Scan for the cell matching the given text and deliver its [x, y] coordinate at center. 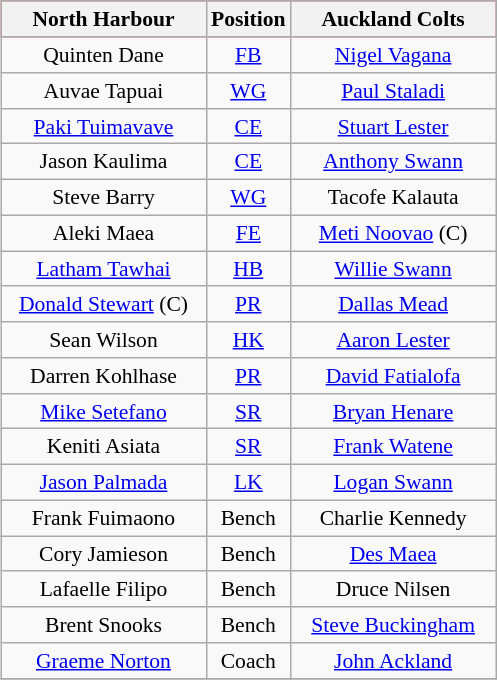
Sean Wilson [104, 340]
John Ackland [394, 661]
FB [248, 55]
Brent Snooks [104, 625]
Anthony Swann [394, 162]
Paki Tuimavave [104, 126]
David Fatialofa [394, 376]
Latham Tawhai [104, 269]
Auckland Colts [394, 19]
Donald Stewart (C) [104, 304]
Position [248, 19]
Frank Fuimaono [104, 518]
Aleki Maea [104, 233]
Mike Setefano [104, 411]
Des Maea [394, 554]
HB [248, 269]
Jason Palmada [104, 482]
LK [248, 482]
Tacofe Kalauta [394, 197]
Meti Noovao (C) [394, 233]
HK [248, 340]
North Harbour [104, 19]
Darren Kohlhase [104, 376]
Quinten Dane [104, 55]
Jason Kaulima [104, 162]
Aaron Lester [394, 340]
Lafaelle Filipo [104, 589]
Dallas Mead [394, 304]
Steve Buckingham [394, 625]
Auvae Tapuai [104, 91]
Frank Watene [394, 447]
Nigel Vagana [394, 55]
Paul Staladi [394, 91]
Coach [248, 661]
Cory Jamieson [104, 554]
Druce Nilsen [394, 589]
Charlie Kennedy [394, 518]
Willie Swann [394, 269]
Bryan Henare [394, 411]
Steve Barry [104, 197]
Stuart Lester [394, 126]
Logan Swann [394, 482]
Keniti Asiata [104, 447]
Graeme Norton [104, 661]
FE [248, 233]
